Locate the cell with the specified text and output its (x, y) center coordinate. 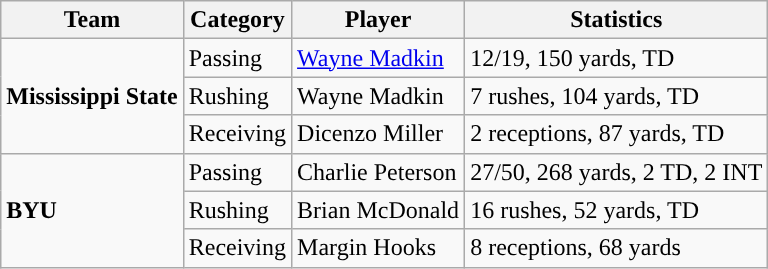
BYU (92, 210)
27/50, 268 yards, 2 TD, 2 INT (616, 172)
Dicenzo Miller (378, 134)
Statistics (616, 20)
12/19, 150 yards, TD (616, 58)
Brian McDonald (378, 210)
Margin Hooks (378, 248)
8 receptions, 68 yards (616, 248)
Charlie Peterson (378, 172)
7 rushes, 104 yards, TD (616, 96)
Mississippi State (92, 96)
Category (237, 20)
16 rushes, 52 yards, TD (616, 210)
Team (92, 20)
2 receptions, 87 yards, TD (616, 134)
Player (378, 20)
